Find where the given text appears and provide that cell's center as [X, Y] coordinate. 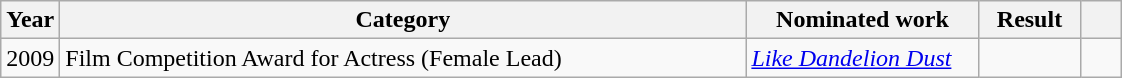
Category [403, 20]
Like Dandelion Dust [862, 58]
2009 [30, 58]
Film Competition Award for Actress (Female Lead) [403, 58]
Result [1030, 20]
Year [30, 20]
Nominated work [862, 20]
